Return (X, Y) of the center of cell containing provided text 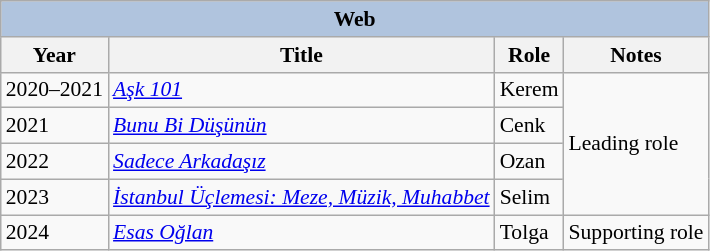
Ozan (530, 162)
Year (54, 55)
2022 (54, 162)
Kerem (530, 90)
Web (355, 19)
2024 (54, 233)
Tolga (530, 233)
2021 (54, 126)
Leading role (636, 143)
Esas Oğlan (302, 233)
Notes (636, 55)
Sadece Arkadaşız (302, 162)
Selim (530, 197)
Cenk (530, 126)
2020–2021 (54, 90)
2023 (54, 197)
Role (530, 55)
Aşk 101 (302, 90)
İstanbul Üçlemesi: Meze, Müzik, Muhabbet (302, 197)
Bunu Bi Düşünün (302, 126)
Supporting role (636, 233)
Title (302, 55)
